Capture the cell that displays the provided text and extract its (X, Y) central coordinate. 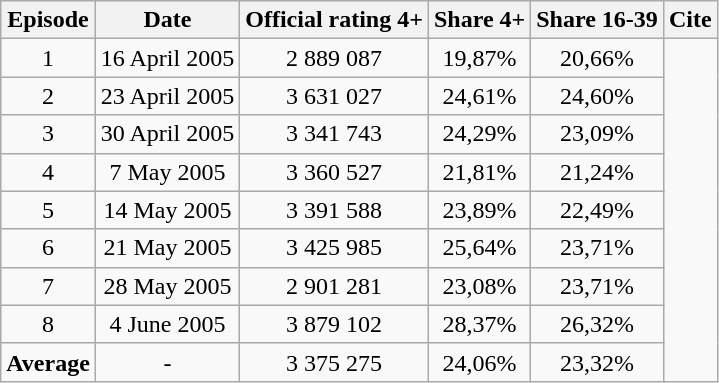
23,09% (598, 134)
2 901 281 (334, 286)
Share 16-39 (598, 20)
4 June 2005 (167, 324)
24,29% (479, 134)
14 May 2005 (167, 210)
16 April 2005 (167, 58)
Official rating 4+ (334, 20)
3 879 102 (334, 324)
28,37% (479, 324)
3 631 027 (334, 96)
3 (48, 134)
- (167, 362)
3 341 743 (334, 134)
Date (167, 20)
23,32% (598, 362)
7 May 2005 (167, 172)
2 889 087 (334, 58)
3 360 527 (334, 172)
22,49% (598, 210)
25,64% (479, 248)
3 375 275 (334, 362)
Average (48, 362)
8 (48, 324)
Episode (48, 20)
Cite (690, 20)
5 (48, 210)
26,32% (598, 324)
30 April 2005 (167, 134)
23 April 2005 (167, 96)
3 391 588 (334, 210)
21,24% (598, 172)
24,61% (479, 96)
7 (48, 286)
1 (48, 58)
23,08% (479, 286)
4 (48, 172)
28 May 2005 (167, 286)
20,66% (598, 58)
3 425 985 (334, 248)
21 May 2005 (167, 248)
24,60% (598, 96)
19,87% (479, 58)
6 (48, 248)
24,06% (479, 362)
21,81% (479, 172)
Share 4+ (479, 20)
23,89% (479, 210)
2 (48, 96)
